Return the (x, y) coordinate for the center point of the cell that contains the specified text.  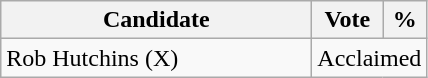
% (405, 20)
Candidate (156, 20)
Vote (348, 20)
Acclaimed (370, 58)
Rob Hutchins (X) (156, 58)
